Search for the cell housing the specified text and yield its (X, Y) center coordinate. 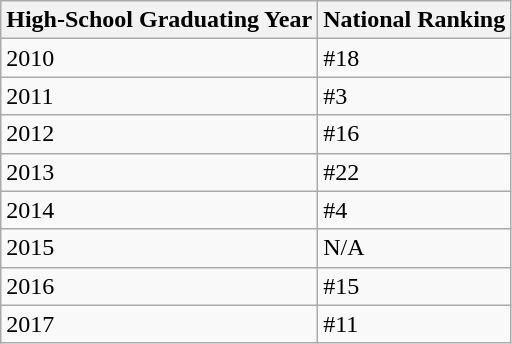
#3 (414, 96)
N/A (414, 248)
2010 (160, 58)
High-School Graduating Year (160, 20)
#16 (414, 134)
2016 (160, 286)
2011 (160, 96)
2014 (160, 210)
#4 (414, 210)
2015 (160, 248)
2013 (160, 172)
#22 (414, 172)
2017 (160, 324)
National Ranking (414, 20)
#18 (414, 58)
#15 (414, 286)
#11 (414, 324)
2012 (160, 134)
